Capture the cell that displays the provided text and extract its [x, y] central coordinate. 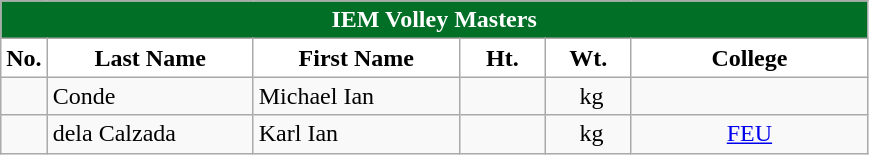
No. [24, 58]
IEM Volley Masters [434, 20]
Michael Ian [356, 96]
Ht. [502, 58]
Wt. [588, 58]
dela Calzada [150, 134]
College [749, 58]
Last Name [150, 58]
First Name [356, 58]
FEU [749, 134]
Conde [150, 96]
Karl Ian [356, 134]
